Determine the (x, y) coordinate at the center of the cell enclosing the given text.  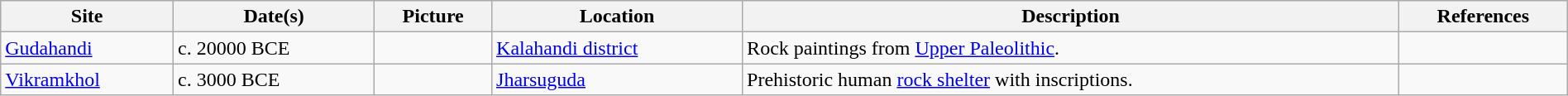
Jharsuguda (617, 79)
Description (1071, 17)
References (1483, 17)
Rock paintings from Upper Paleolithic. (1071, 48)
c. 3000 BCE (275, 79)
Location (617, 17)
c. 20000 BCE (275, 48)
Gudahandi (88, 48)
Site (88, 17)
Vikramkhol (88, 79)
Prehistoric human rock shelter with inscriptions. (1071, 79)
Picture (433, 17)
Date(s) (275, 17)
Kalahandi district (617, 48)
